Find where the given text appears and provide that cell's center as (X, Y) coordinate. 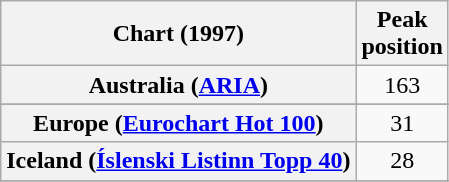
Peakposition (402, 34)
Iceland (Íslenski Listinn Topp 40) (178, 161)
28 (402, 161)
Europe (Eurochart Hot 100) (178, 123)
31 (402, 123)
163 (402, 85)
Australia (ARIA) (178, 85)
Chart (1997) (178, 34)
